Determine the (X, Y) coordinate at the center of the cell enclosing the given text.  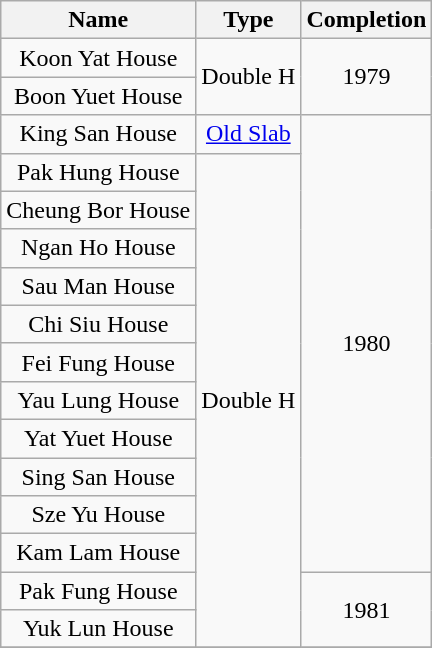
Ngan Ho House (98, 248)
Name (98, 20)
Yau Lung House (98, 400)
Fei Fung House (98, 362)
Pak Fung House (98, 591)
1981 (366, 610)
Kam Lam House (98, 553)
Cheung Bor House (98, 210)
King San House (98, 134)
Type (248, 20)
Chi Siu House (98, 324)
Pak Hung House (98, 172)
Koon Yat House (98, 58)
Sing San House (98, 477)
Yat Yuet House (98, 438)
Sau Man House (98, 286)
Old Slab (248, 134)
Yuk Lun House (98, 629)
Completion (366, 20)
1980 (366, 344)
Sze Yu House (98, 515)
1979 (366, 77)
Boon Yuet House (98, 96)
